For the text-containing cell, return its midpoint in [x, y] coordinate format. 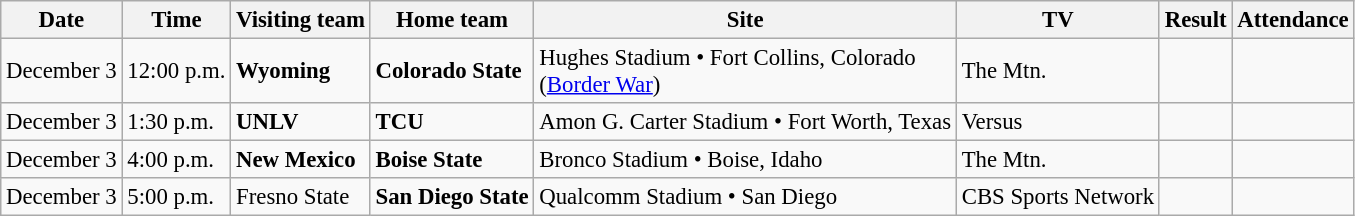
CBS Sports Network [1058, 197]
New Mexico [300, 160]
Amon G. Carter Stadium • Fort Worth, Texas [745, 122]
San Diego State [452, 197]
Result [1196, 20]
Versus [1058, 122]
1:30 p.m. [176, 122]
Fresno State [300, 197]
Bronco Stadium • Boise, Idaho [745, 160]
Boise State [452, 160]
UNLV [300, 122]
Qualcomm Stadium • San Diego [745, 197]
Time [176, 20]
5:00 p.m. [176, 197]
Home team [452, 20]
4:00 p.m. [176, 160]
12:00 p.m. [176, 72]
TCU [452, 122]
Site [745, 20]
TV [1058, 20]
Colorado State [452, 72]
Attendance [1293, 20]
Visiting team [300, 20]
Hughes Stadium • Fort Collins, Colorado(Border War) [745, 72]
Wyoming [300, 72]
Date [62, 20]
